Scan for the cell matching the given text and deliver its (X, Y) coordinate at center. 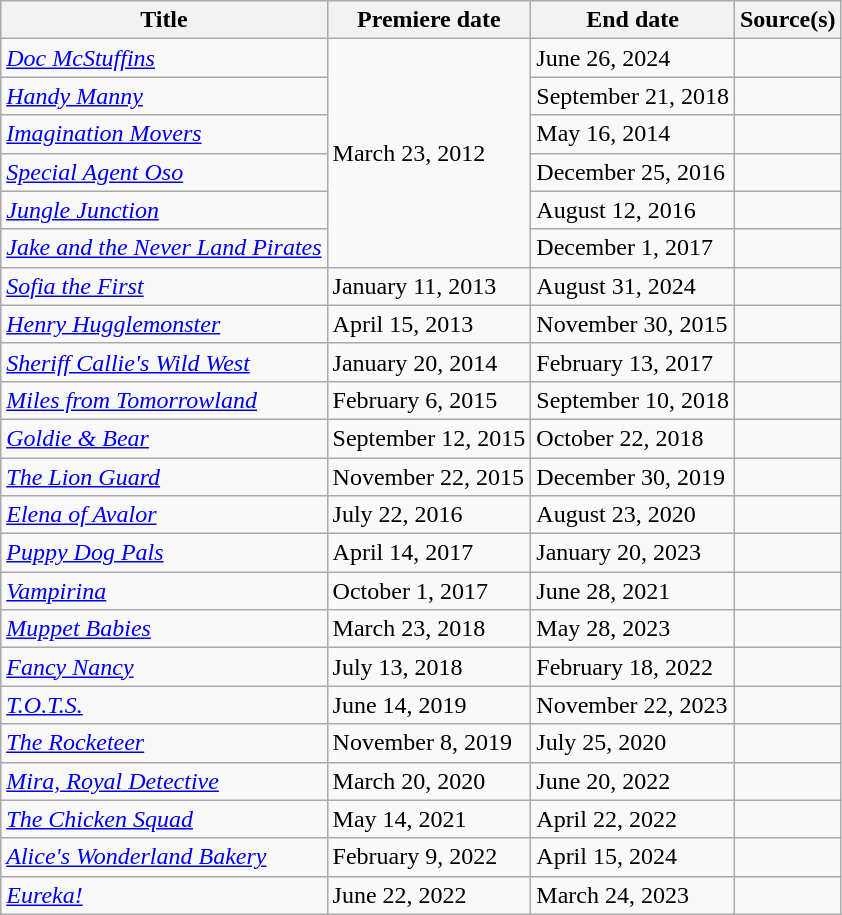
September 10, 2018 (633, 400)
April 15, 2024 (633, 857)
February 6, 2015 (429, 400)
March 23, 2018 (429, 629)
December 1, 2017 (633, 248)
February 18, 2022 (633, 667)
Elena of Avalor (164, 515)
June 26, 2024 (633, 58)
August 31, 2024 (633, 286)
October 1, 2017 (429, 591)
Sheriff Callie's Wild West (164, 362)
November 8, 2019 (429, 743)
Premiere date (429, 20)
March 23, 2012 (429, 153)
Sofia the First (164, 286)
End date (633, 20)
Vampirina (164, 591)
January 20, 2023 (633, 553)
May 16, 2014 (633, 134)
December 25, 2016 (633, 172)
July 22, 2016 (429, 515)
July 13, 2018 (429, 667)
Miles from Tomorrowland (164, 400)
September 12, 2015 (429, 438)
The Chicken Squad (164, 819)
June 22, 2022 (429, 895)
May 14, 2021 (429, 819)
October 22, 2018 (633, 438)
T.O.T.S. (164, 705)
June 20, 2022 (633, 781)
Puppy Dog Pals (164, 553)
Title (164, 20)
January 20, 2014 (429, 362)
Jungle Junction (164, 210)
Handy Manny (164, 96)
Special Agent Oso (164, 172)
May 28, 2023 (633, 629)
April 15, 2013 (429, 324)
Muppet Babies (164, 629)
Doc McStuffins (164, 58)
June 28, 2021 (633, 591)
September 21, 2018 (633, 96)
Eureka! (164, 895)
Fancy Nancy (164, 667)
The Rocketeer (164, 743)
Mira, Royal Detective (164, 781)
November 22, 2015 (429, 477)
The Lion Guard (164, 477)
February 13, 2017 (633, 362)
April 14, 2017 (429, 553)
December 30, 2019 (633, 477)
November 22, 2023 (633, 705)
June 14, 2019 (429, 705)
November 30, 2015 (633, 324)
Source(s) (788, 20)
August 12, 2016 (633, 210)
Henry Hugglemonster (164, 324)
January 11, 2013 (429, 286)
Imagination Movers (164, 134)
April 22, 2022 (633, 819)
February 9, 2022 (429, 857)
March 24, 2023 (633, 895)
August 23, 2020 (633, 515)
Goldie & Bear (164, 438)
Jake and the Never Land Pirates (164, 248)
July 25, 2020 (633, 743)
Alice's Wonderland Bakery (164, 857)
March 20, 2020 (429, 781)
